For the text-containing cell, return its midpoint in [x, y] coordinate format. 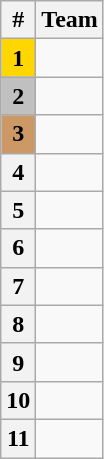
8 [18, 324]
Team [70, 20]
10 [18, 400]
11 [18, 438]
5 [18, 210]
6 [18, 248]
4 [18, 172]
9 [18, 362]
3 [18, 134]
2 [18, 96]
# [18, 20]
1 [18, 58]
7 [18, 286]
